Locate the cell with the specified text and output its [X, Y] center coordinate. 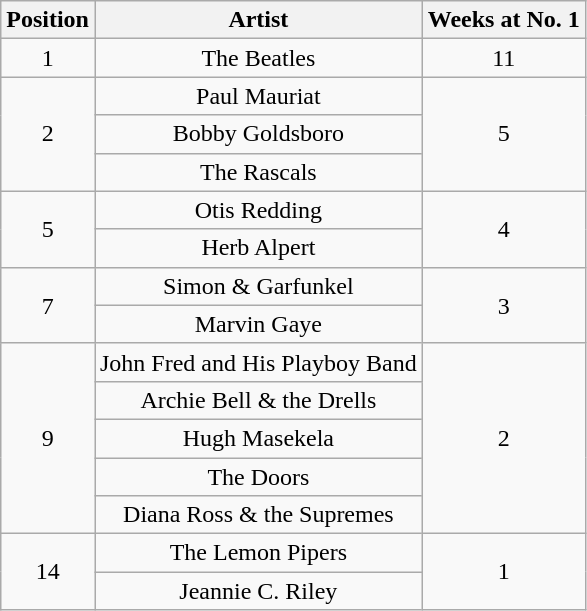
Paul Mauriat [258, 96]
14 [48, 572]
The Beatles [258, 58]
Jeannie C. Riley [258, 591]
Bobby Goldsboro [258, 134]
Artist [258, 20]
Weeks at No. 1 [504, 20]
7 [48, 305]
Position [48, 20]
9 [48, 438]
Hugh Masekela [258, 438]
Simon & Garfunkel [258, 286]
Marvin Gaye [258, 324]
The Doors [258, 477]
John Fred and His Playboy Band [258, 362]
Herb Alpert [258, 248]
The Rascals [258, 172]
11 [504, 58]
Otis Redding [258, 210]
The Lemon Pipers [258, 553]
Archie Bell & the Drells [258, 400]
Diana Ross & the Supremes [258, 515]
4 [504, 229]
3 [504, 305]
